Identify which cell holds the provided text, then report its (X, Y) central coordinate. 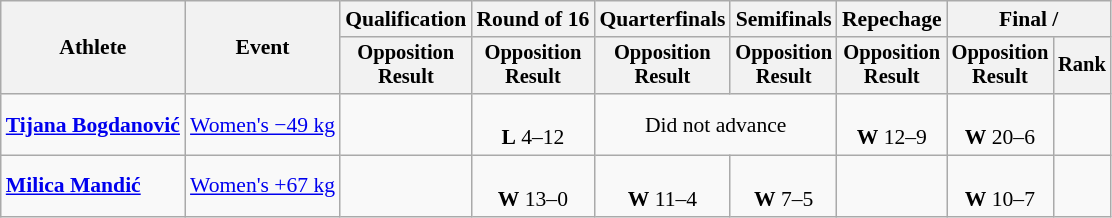
W 10–7 (1000, 186)
L 4–12 (532, 124)
Athlete (93, 48)
Repechage (892, 19)
Final / (1029, 19)
W 11–4 (662, 186)
Qualification (406, 19)
Semifinals (784, 19)
Milica Mandić (93, 186)
W 7–5 (784, 186)
Tijana Bogdanović (93, 124)
W 12–9 (892, 124)
Women's +67 kg (262, 186)
Event (262, 48)
Round of 16 (532, 19)
Rank (1082, 66)
W 20–6 (1000, 124)
W 13–0 (532, 186)
Women's −49 kg (262, 124)
Did not advance (716, 124)
Quarterfinals (662, 19)
